Return [x, y] of the center of cell containing provided text 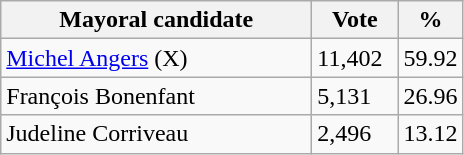
Michel Angers (X) [156, 58]
5,131 [355, 96]
11,402 [355, 58]
François Bonenfant [156, 96]
13.12 [430, 134]
59.92 [430, 58]
Vote [355, 20]
Judeline Corriveau [156, 134]
Mayoral candidate [156, 20]
% [430, 20]
2,496 [355, 134]
26.96 [430, 96]
